Locate the cell with the specified text and output its (X, Y) center coordinate. 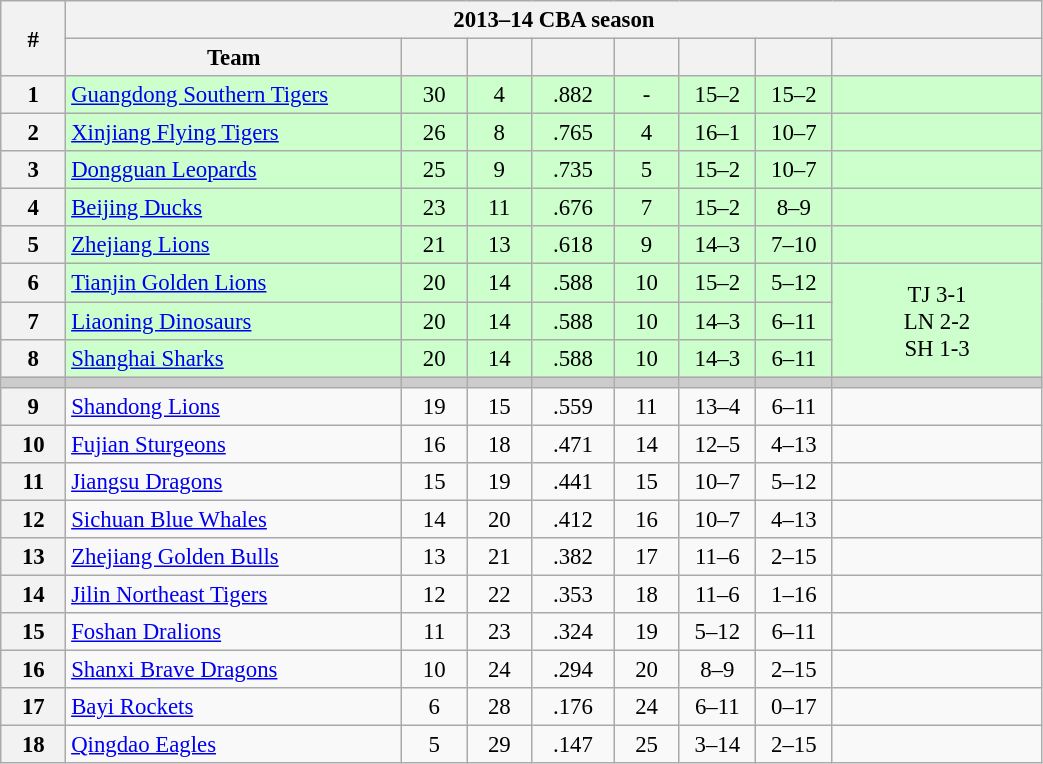
# (34, 38)
.294 (573, 670)
3 (34, 170)
.471 (573, 444)
Team (234, 58)
Shanghai Sharks (234, 358)
2013–14 CBA season (554, 20)
12–5 (717, 444)
2 (34, 133)
.147 (573, 745)
30 (434, 95)
Sichuan Blue Whales (234, 519)
Fujian Sturgeons (234, 444)
.382 (573, 557)
Foshan Dralions (234, 632)
Liaoning Dinosaurs (234, 321)
Zhejiang Golden Bulls (234, 557)
.176 (573, 707)
1–16 (794, 594)
Jilin Northeast Tigers (234, 594)
.882 (573, 95)
26 (434, 133)
Shandong Lions (234, 406)
Qingdao Eagles (234, 745)
Bayi Rockets (234, 707)
TJ 3-1LN 2-2SH 1-3 (937, 320)
3–14 (717, 745)
Jiangsu Dragons (234, 482)
.765 (573, 133)
.735 (573, 170)
Xinjiang Flying Tigers (234, 133)
Zhejiang Lions (234, 245)
.618 (573, 245)
- (646, 95)
.559 (573, 406)
22 (500, 594)
16–1 (717, 133)
Guangdong Southern Tigers (234, 95)
.676 (573, 208)
.324 (573, 632)
Shanxi Brave Dragons (234, 670)
13–4 (717, 406)
Beijing Ducks (234, 208)
Dongguan Leopards (234, 170)
1 (34, 95)
.353 (573, 594)
Tianjin Golden Lions (234, 283)
.412 (573, 519)
0–17 (794, 707)
7–10 (794, 245)
28 (500, 707)
.441 (573, 482)
29 (500, 745)
